Return [x, y] of the center of cell containing provided text 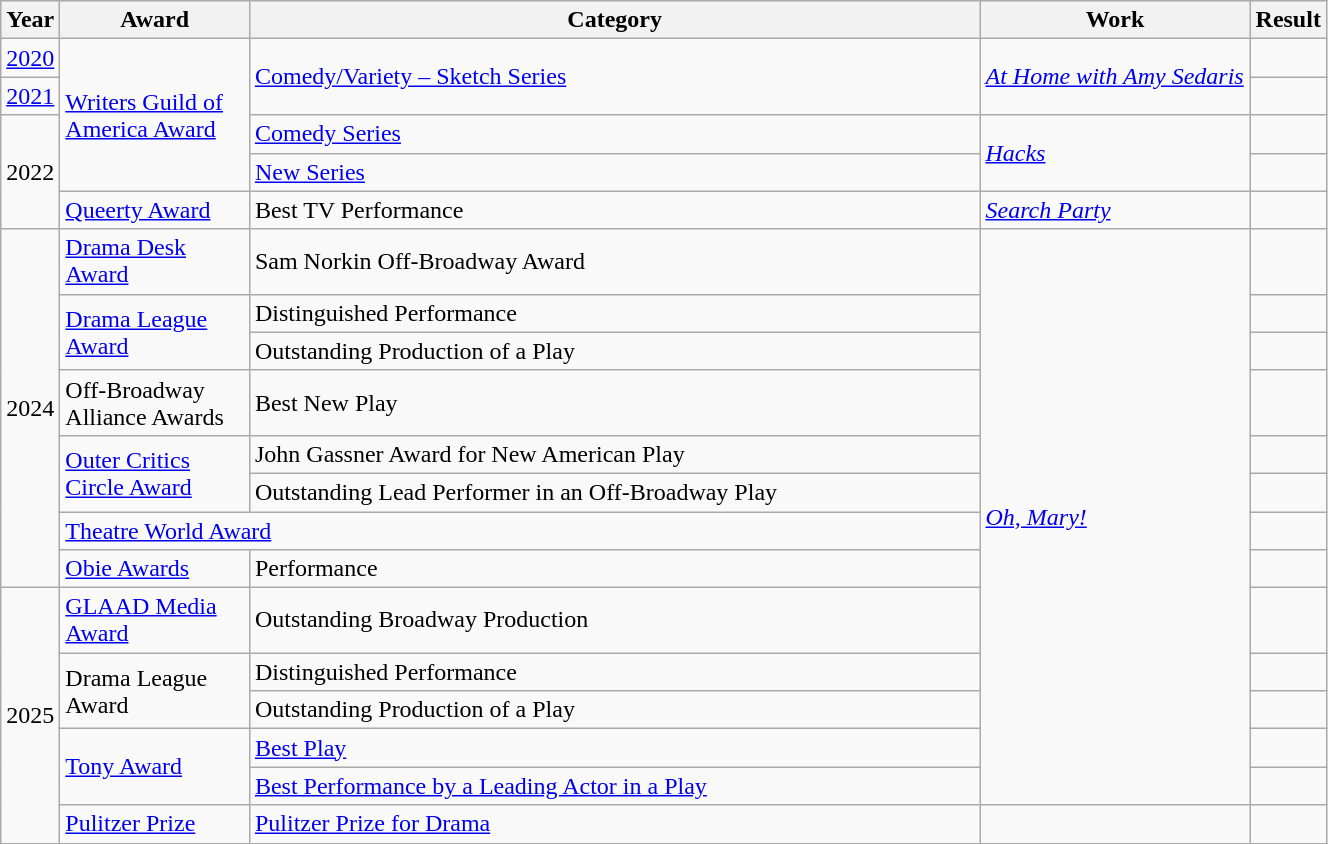
Writers Guild of America Award [155, 115]
Obie Awards [155, 569]
Result [1288, 20]
Work [1115, 20]
Drama Desk Award [155, 262]
John Gassner Award for New American Play [614, 454]
Queerty Award [155, 210]
2025 [30, 716]
GLAAD Media Award [155, 620]
2021 [30, 96]
2020 [30, 58]
Hacks [1115, 153]
Oh, Mary! [1115, 517]
At Home with Amy Sedaris [1115, 77]
Off-Broadway Alliance Awards [155, 402]
Comedy/Variety – Sketch Series [614, 77]
Best Play [614, 748]
Year [30, 20]
2024 [30, 408]
Sam Norkin Off-Broadway Award [614, 262]
Search Party [1115, 210]
New Series [614, 172]
Comedy Series [614, 134]
Theatre World Award [520, 531]
Best New Play [614, 402]
Tony Award [155, 767]
Award [155, 20]
Pulitzer Prize [155, 824]
Pulitzer Prize for Drama [614, 824]
Outer Critics Circle Award [155, 473]
Best Performance by a Leading Actor in a Play [614, 786]
Best TV Performance [614, 210]
Outstanding Lead Performer in an Off-Broadway Play [614, 492]
Outstanding Broadway Production [614, 620]
2022 [30, 172]
Category [614, 20]
Performance [614, 569]
